Find where the given text appears and provide that cell's center as [x, y] coordinate. 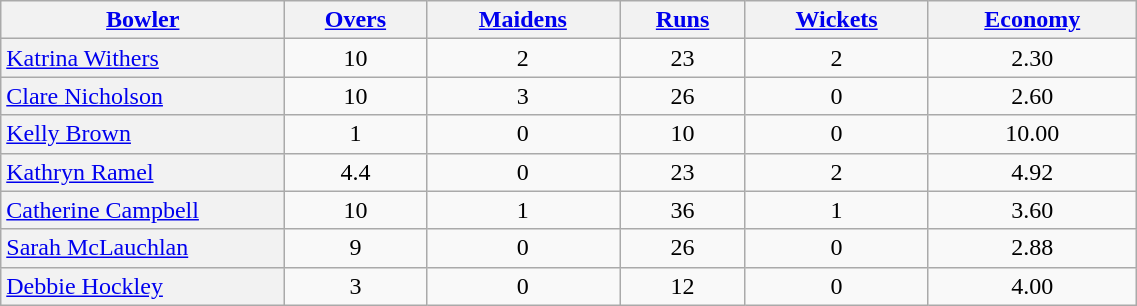
4.00 [1032, 286]
Economy [1032, 20]
Katrina Withers [143, 58]
3.60 [1032, 210]
Bowler [143, 20]
Kelly Brown [143, 134]
10.00 [1032, 134]
Maidens [523, 20]
4.4 [356, 172]
4.92 [1032, 172]
12 [683, 286]
Catherine Campbell [143, 210]
9 [356, 248]
Overs [356, 20]
Debbie Hockley [143, 286]
2.88 [1032, 248]
36 [683, 210]
Sarah McLauchlan [143, 248]
2.30 [1032, 58]
Clare Nicholson [143, 96]
2.60 [1032, 96]
Kathryn Ramel [143, 172]
Runs [683, 20]
Wickets [836, 20]
